Determine the (X, Y) coordinate at the center of the cell enclosing the given text.  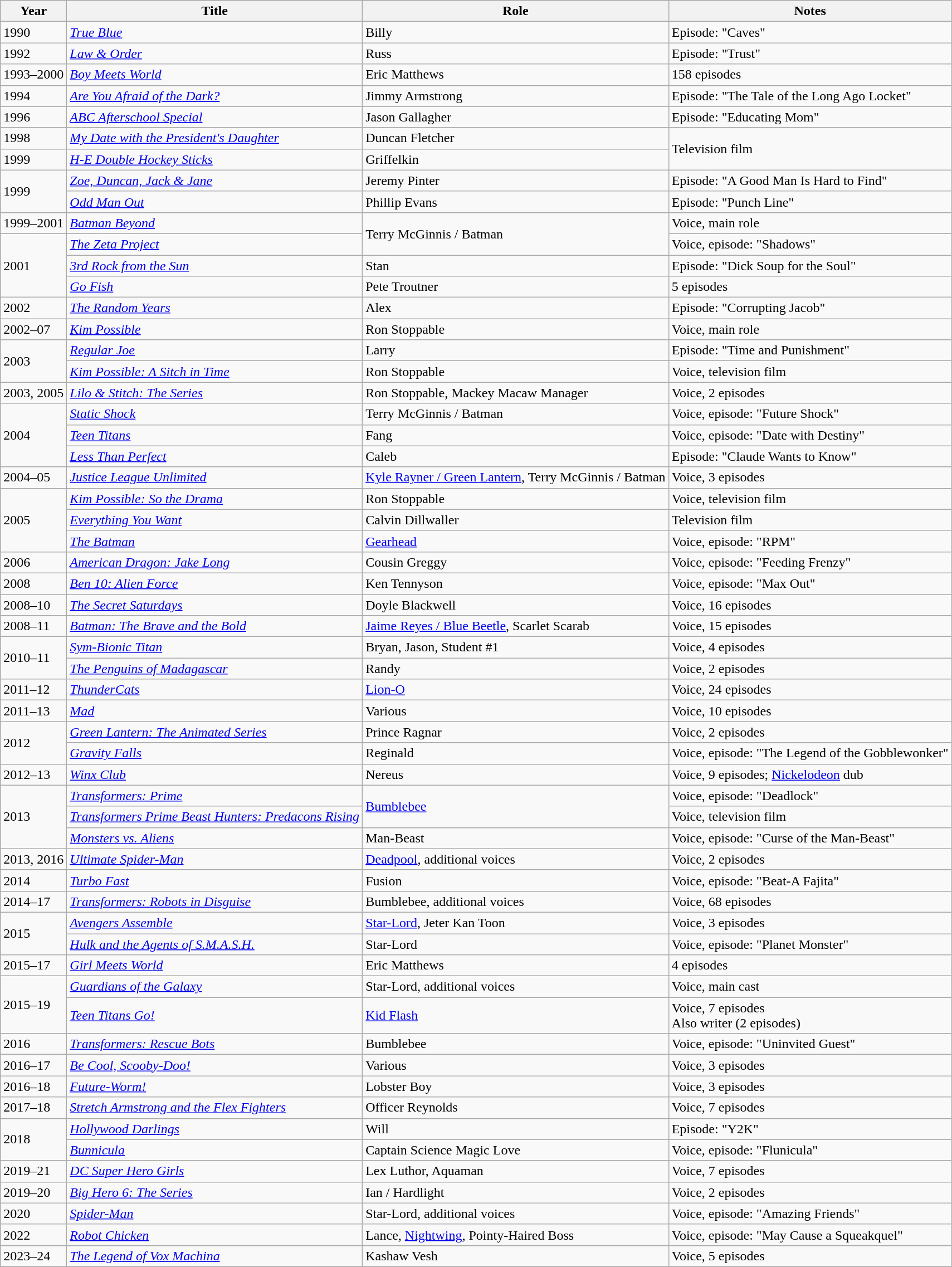
Teen Titans (215, 435)
Billy (516, 32)
The Secret Saturdays (215, 605)
Future-Worm! (215, 1086)
Phillip Evans (516, 202)
2003, 2005 (33, 393)
2019–20 (33, 1192)
Ben 10: Alien Force (215, 583)
Voice, 15 episodes (810, 626)
Stan (516, 266)
Jason Gallagher (516, 117)
Everything You Want (215, 520)
Bryan, Jason, Student #1 (516, 647)
Alex (516, 308)
1992 (33, 53)
Voice, episode: "Curse of the Man-Beast" (810, 838)
American Dragon: Jake Long (215, 562)
Ultimate Spider-Man (215, 859)
Zoe, Duncan, Jack & Jane (215, 181)
2012 (33, 743)
2015–17 (33, 966)
2014 (33, 880)
Batman: The Brave and the Bold (215, 626)
Hulk and the Agents of S.M.A.S.H. (215, 944)
Episode: "Y2K" (810, 1129)
1996 (33, 117)
Title (215, 11)
2016 (33, 1044)
Sym-Bionic Titan (215, 647)
2010–11 (33, 658)
Voice, 9 episodes; Nickelodeon dub (810, 774)
Notes (810, 11)
Gravity Falls (215, 753)
Guardians of the Galaxy (215, 987)
1993–2000 (33, 75)
Winx Club (215, 774)
2016–18 (33, 1086)
2008–11 (33, 626)
Odd Man Out (215, 202)
Episode: "Trust" (810, 53)
Jaime Reyes / Blue Beetle, Scarlet Scarab (516, 626)
Officer Reynolds (516, 1108)
Teen Titans Go! (215, 1015)
Fang (516, 435)
Voice, episode: "Future Shock" (810, 414)
Are You Afraid of the Dark? (215, 96)
2003 (33, 361)
Episode: "The Tale of the Long Ago Locket" (810, 96)
Voice, episode: "Shadows" (810, 244)
Pete Troutner (516, 287)
The Legend of Vox Machina (215, 1256)
Be Cool, Scooby-Doo! (215, 1065)
2019–21 (33, 1171)
1990 (33, 32)
Gearhead (516, 541)
1994 (33, 96)
Russ (516, 53)
Kim Possible: A Sitch in Time (215, 372)
Voice, episode: "Amazing Friends" (810, 1214)
Role (516, 11)
Voice, episode: "May Cause a Squeakquel" (810, 1235)
Voice, 5 episodes (810, 1256)
Larry (516, 350)
Lion-O (516, 690)
Nereus (516, 774)
Transformers Prime Beast Hunters: Predacons Rising (215, 817)
ABC Afterschool Special (215, 117)
Voice, 10 episodes (810, 711)
The Random Years (215, 308)
Transformers: Rescue Bots (215, 1044)
Voice, episode: "Date with Destiny" (810, 435)
Kid Flash (516, 1015)
Voice, episode: "Planet Monster" (810, 944)
Voice, 24 episodes (810, 690)
Episode: "Caves" (810, 32)
Man-Beast (516, 838)
True Blue (215, 32)
Voice, episode: "Uninvited Guest" (810, 1044)
Kim Possible: So the Drama (215, 499)
Episode: "Punch Line" (810, 202)
Caleb (516, 456)
Voice, 4 episodes (810, 647)
2013, 2016 (33, 859)
Go Fish (215, 287)
Ian / Hardlight (516, 1192)
2015–19 (33, 1005)
Fusion (516, 880)
Batman Beyond (215, 223)
Green Lantern: The Animated Series (215, 732)
Episode: "A Good Man Is Hard to Find" (810, 181)
Justice League Unlimited (215, 477)
Monsters vs. Aliens (215, 838)
2011–13 (33, 711)
Voice, episode: "RPM" (810, 541)
Prince Ragnar (516, 732)
Bumblebee, additional voices (516, 901)
3rd Rock from the Sun (215, 266)
2002–07 (33, 329)
1999–2001 (33, 223)
Voice, episode: "Flunicula" (810, 1150)
2002 (33, 308)
Year (33, 11)
Randy (516, 669)
Voice, 68 episodes (810, 901)
Episode: "Time and Punishment" (810, 350)
Deadpool, additional voices (516, 859)
4 episodes (810, 966)
Lilo & Stitch: The Series (215, 393)
Stretch Armstrong and the Flex Fighters (215, 1108)
Kyle Rayner / Green Lantern, Terry McGinnis / Batman (516, 477)
Turbo Fast (215, 880)
Avengers Assemble (215, 923)
Episode: "Claude Wants to Know" (810, 456)
Episode: "Dick Soup for the Soul" (810, 266)
Regular Joe (215, 350)
Kim Possible (215, 329)
Reginald (516, 753)
Calvin Dillwaller (516, 520)
Episode: "Corrupting Jacob" (810, 308)
My Date with the President's Daughter (215, 138)
Girl Meets World (215, 966)
2005 (33, 520)
Voice, 16 episodes (810, 605)
2008–10 (33, 605)
Episode: "Educating Mom" (810, 117)
2015 (33, 933)
Ron Stoppable, Mackey Macaw Manager (516, 393)
Lex Luthor, Aquaman (516, 1171)
2001 (33, 265)
Kashaw Vesh (516, 1256)
Bunnicula (215, 1150)
Captain Science Magic Love (516, 1150)
Hollywood Darlings (215, 1129)
Ken Tennyson (516, 583)
Voice, episode: "Feeding Frenzy" (810, 562)
Voice, episode: "Beat-A Fajita" (810, 880)
Less Than Perfect (215, 456)
2004–05 (33, 477)
DC Super Hero Girls (215, 1171)
Jeremy Pinter (516, 181)
Lance, Nightwing, Pointy-Haired Boss (516, 1235)
158 episodes (810, 75)
1998 (33, 138)
Voice, main cast (810, 987)
Voice, episode: "Deadlock" (810, 796)
2012–13 (33, 774)
Star-Lord, Jeter Kan Toon (516, 923)
H-E Double Hockey Sticks (215, 159)
2008 (33, 583)
2013 (33, 817)
Transformers: Robots in Disguise (215, 901)
2014–17 (33, 901)
Law & Order (215, 53)
Cousin Greggy (516, 562)
Will (516, 1129)
Mad (215, 711)
Lobster Boy (516, 1086)
Big Hero 6: The Series (215, 1192)
2023–24 (33, 1256)
Voice, 7 episodesAlso writer (2 episodes) (810, 1015)
Boy Meets World (215, 75)
2017–18 (33, 1108)
Voice, episode: "Max Out" (810, 583)
Star-Lord (516, 944)
The Batman (215, 541)
2018 (33, 1139)
Voice, episode: "The Legend of the Gobblewonker" (810, 753)
2022 (33, 1235)
Transformers: Prime (215, 796)
The Zeta Project (215, 244)
Jimmy Armstrong (516, 96)
5 episodes (810, 287)
Doyle Blackwell (516, 605)
2006 (33, 562)
Griffelkin (516, 159)
2004 (33, 435)
Spider-Man (215, 1214)
Static Shock (215, 414)
2016–17 (33, 1065)
ThunderCats (215, 690)
The Penguins of Madagascar (215, 669)
2020 (33, 1214)
2011–12 (33, 690)
Duncan Fletcher (516, 138)
Robot Chicken (215, 1235)
